Locate the cell with the specified text and output its (X, Y) center coordinate. 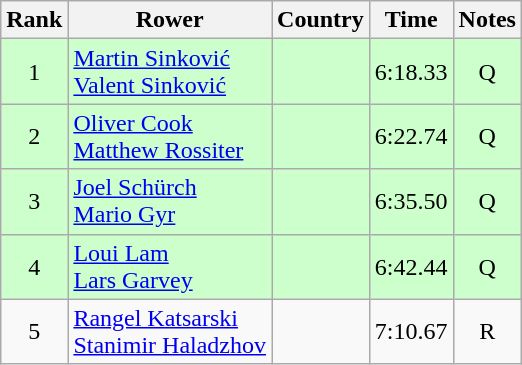
Time (411, 20)
7:10.67 (411, 332)
Joel SchürchMario Gyr (170, 202)
Notes (487, 20)
4 (34, 266)
1 (34, 72)
Country (321, 20)
3 (34, 202)
6:18.33 (411, 72)
R (487, 332)
Rangel KatsarskiStanimir Haladzhov (170, 332)
Rank (34, 20)
6:22.74 (411, 136)
5 (34, 332)
6:35.50 (411, 202)
2 (34, 136)
Martin SinkovićValent Sinković (170, 72)
Rower (170, 20)
6:42.44 (411, 266)
Loui LamLars Garvey (170, 266)
Oliver CookMatthew Rossiter (170, 136)
